Return the [X, Y] coordinate for the center point of the cell that contains the specified text.  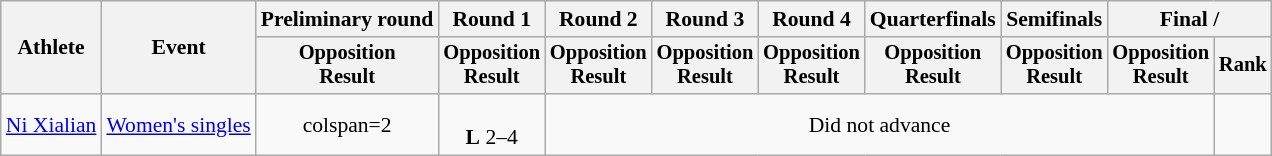
Round 2 [598, 19]
Round 1 [492, 19]
Did not advance [880, 124]
colspan=2 [348, 124]
Ni Xialian [52, 124]
Rank [1243, 66]
Round 4 [812, 19]
Round 3 [706, 19]
Preliminary round [348, 19]
Athlete [52, 48]
L 2–4 [492, 124]
Quarterfinals [933, 19]
Semifinals [1054, 19]
Event [178, 48]
Final / [1189, 19]
Women's singles [178, 124]
